Search for the cell housing the specified text and yield its (x, y) center coordinate. 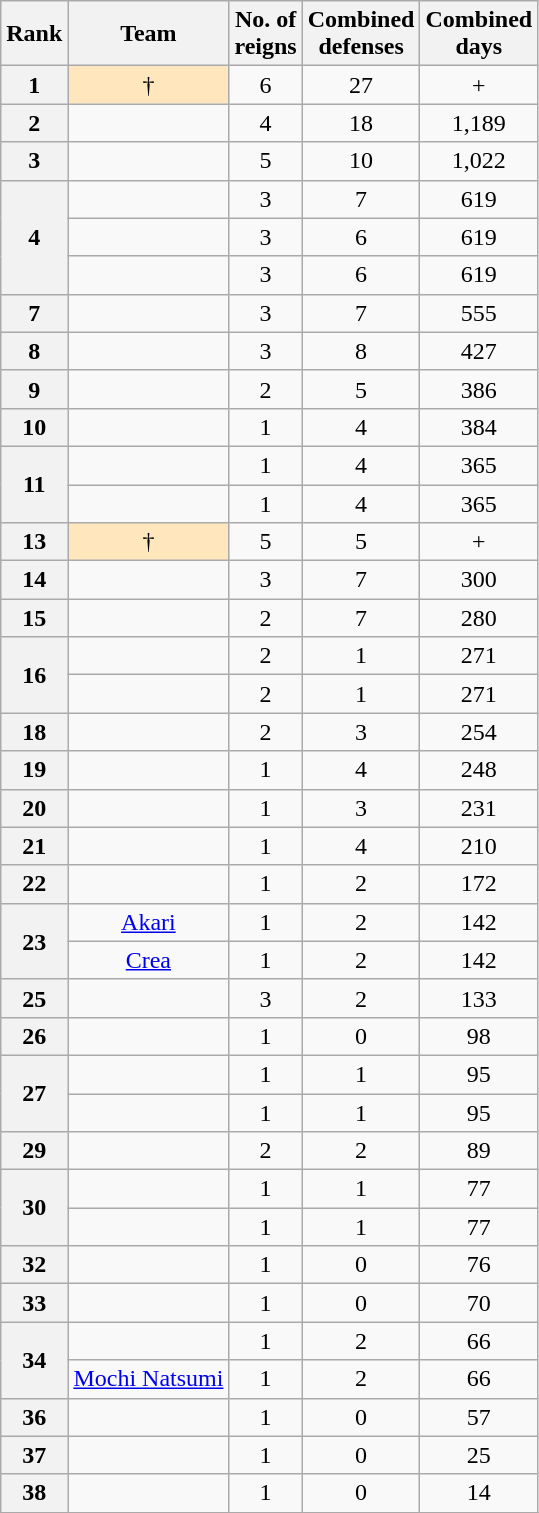
26 (34, 1036)
57 (479, 1417)
427 (479, 351)
Team (148, 34)
23 (34, 941)
555 (479, 313)
231 (479, 808)
32 (34, 1265)
89 (479, 1151)
22 (34, 884)
386 (479, 389)
210 (479, 846)
29 (34, 1151)
1,022 (479, 161)
15 (34, 618)
Crea (148, 960)
Combineddefenses (361, 34)
19 (34, 770)
11 (34, 484)
36 (34, 1417)
Rank (34, 34)
300 (479, 580)
21 (34, 846)
Mochi Natsumi (148, 1379)
172 (479, 884)
9 (34, 389)
76 (479, 1265)
30 (34, 1208)
70 (479, 1303)
38 (34, 1493)
384 (479, 427)
133 (479, 998)
13 (34, 542)
280 (479, 618)
254 (479, 732)
98 (479, 1036)
Combineddays (479, 34)
248 (479, 770)
33 (34, 1303)
1,189 (479, 123)
20 (34, 808)
37 (34, 1455)
34 (34, 1360)
No. ofreigns (266, 34)
16 (34, 675)
Akari (148, 922)
